Scan for the cell matching the given text and deliver its [X, Y] coordinate at center. 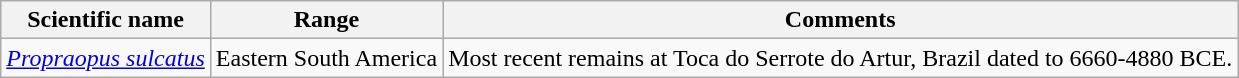
Propraopus sulcatus [106, 58]
Scientific name [106, 20]
Eastern South America [326, 58]
Comments [840, 20]
Range [326, 20]
Most recent remains at Toca do Serrote do Artur, Brazil dated to 6660-4880 BCE. [840, 58]
